Return (X, Y) of the center of cell containing provided text 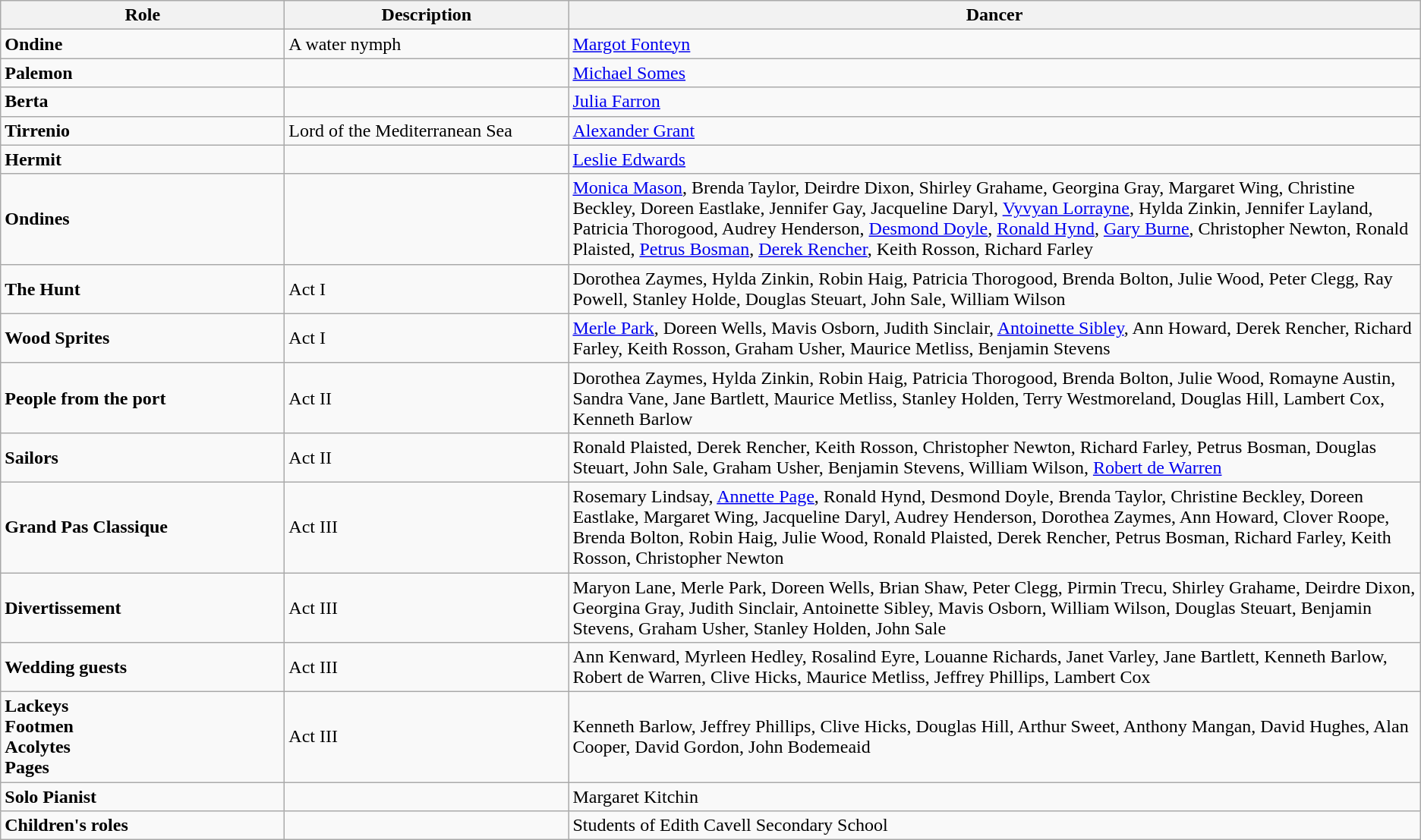
Hermit (143, 159)
Solo Pianist (143, 797)
Ondine (143, 44)
Dancer (994, 15)
Students of Edith Cavell Secondary School (994, 826)
Alexander Grant (994, 131)
A water nymph (427, 44)
The Hunt (143, 288)
People from the port (143, 398)
Lord of the Mediterranean Sea (427, 131)
Divertissement (143, 607)
Wedding guests (143, 668)
Michael Somes (994, 73)
Ondines (143, 219)
Tirrenio (143, 131)
Children's roles (143, 826)
Grand Pas Classique (143, 527)
Description (427, 15)
Margot Fonteyn (994, 44)
Margaret Kitchin (994, 797)
Palemon (143, 73)
Leslie Edwards (994, 159)
Berta (143, 102)
Wood Sprites (143, 338)
Lackeys Footmen Acolytes Pages (143, 738)
Julia Farron (994, 102)
Role (143, 15)
Sailors (143, 457)
Kenneth Barlow, Jeffrey Phillips, Clive Hicks, Douglas Hill, Arthur Sweet, Anthony Mangan, David Hughes, Alan Cooper, David Gordon, John Bodemeaid (994, 738)
